Detect which cell encompasses the target text, then output its [x, y] center coordinate. 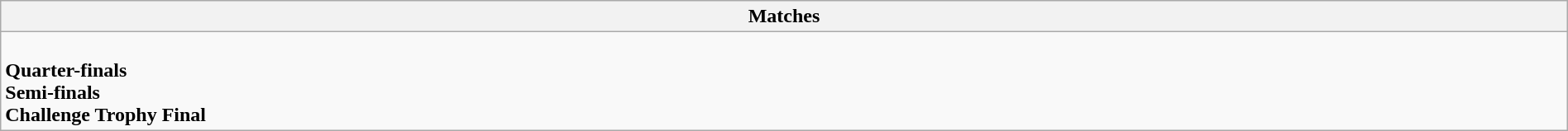
Quarter-finals Semi-finals Challenge Trophy Final [784, 81]
Matches [784, 16]
